Determine the (X, Y) coordinate at the center of the cell enclosing the given text.  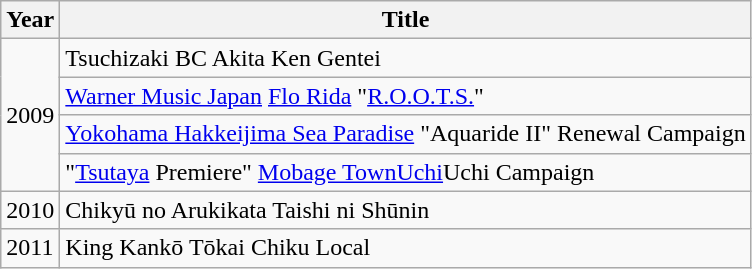
2011 (30, 248)
Yokohama Hakkeijima Sea Paradise "Aquaride II" Renewal Campaign (406, 134)
Year (30, 20)
"Tsutaya Premiere" Mobage TownUchiUchi Campaign (406, 172)
2010 (30, 210)
Warner Music Japan Flo Rida "R.O.O.T.S." (406, 96)
Chikyū no Arukikata Taishi ni Shūnin (406, 210)
2009 (30, 115)
Title (406, 20)
Tsuchizaki BC Akita Ken Gentei (406, 58)
King Kankō Tōkai Chiku Local (406, 248)
